Determine the (x, y) coordinate at the center of the cell enclosing the given text.  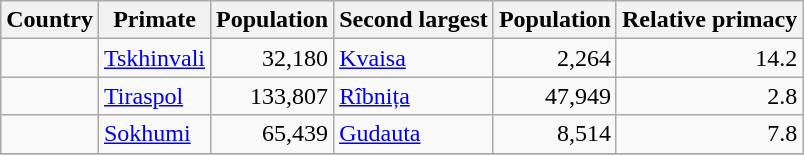
32,180 (272, 58)
Gudauta (414, 134)
47,949 (554, 96)
Second largest (414, 20)
7.8 (709, 134)
2,264 (554, 58)
65,439 (272, 134)
Country (50, 20)
Sokhumi (154, 134)
Primate (154, 20)
8,514 (554, 134)
Relative primacy (709, 20)
14.2 (709, 58)
Tskhinvali (154, 58)
2.8 (709, 96)
133,807 (272, 96)
Rîbnița (414, 96)
Kvaisa (414, 58)
Tiraspol (154, 96)
